From the cell containing the given text, extract its center point as (x, y) coordinate. 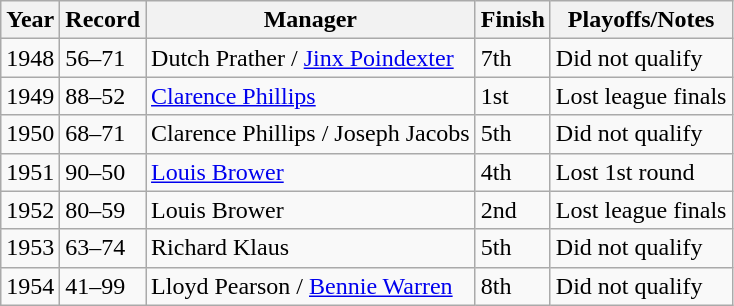
Manager (311, 20)
Lloyd Pearson / Bennie Warren (311, 286)
1st (512, 96)
63–74 (103, 248)
1954 (30, 286)
56–71 (103, 58)
Clarence Phillips / Joseph Jacobs (311, 134)
1950 (30, 134)
Year (30, 20)
Clarence Phillips (311, 96)
8th (512, 286)
1948 (30, 58)
1949 (30, 96)
68–71 (103, 134)
90–50 (103, 172)
4th (512, 172)
41–99 (103, 286)
1953 (30, 248)
2nd (512, 210)
88–52 (103, 96)
Playoffs/Notes (641, 20)
1951 (30, 172)
1952 (30, 210)
Record (103, 20)
Dutch Prather / Jinx Poindexter (311, 58)
7th (512, 58)
Lost 1st round (641, 172)
Richard Klaus (311, 248)
80–59 (103, 210)
Finish (512, 20)
